Find where the given text appears and provide that cell's center as [x, y] coordinate. 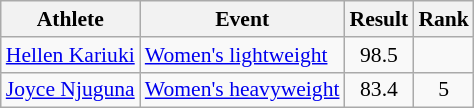
98.5 [378, 55]
Women's lightweight [242, 55]
Women's heavyweight [242, 90]
Event [242, 19]
5 [444, 90]
Result [378, 19]
83.4 [378, 90]
Hellen Kariuki [70, 55]
Joyce Njuguna [70, 90]
Athlete [70, 19]
Rank [444, 19]
